Detect which cell encompasses the target text, then output its [X, Y] center coordinate. 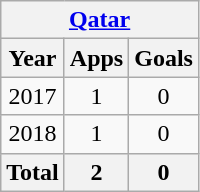
2017 [33, 96]
2018 [33, 134]
Year [33, 58]
Goals [164, 58]
Qatar [100, 20]
Apps [96, 58]
Total [33, 172]
2 [96, 172]
